Capture the cell that displays the provided text and extract its (X, Y) central coordinate. 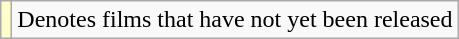
Denotes films that have not yet been released (235, 20)
